Identify which cell holds the provided text, then report its (x, y) central coordinate. 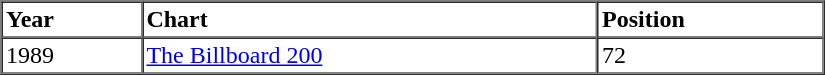
72 (711, 56)
Position (711, 20)
The Billboard 200 (370, 56)
Chart (370, 20)
Year (72, 20)
1989 (72, 56)
